Return (X, Y) of the center of cell containing provided text 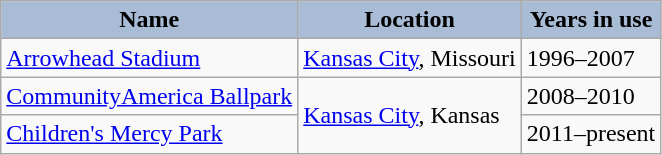
1996–2007 (590, 58)
Years in use (590, 20)
2011–present (590, 134)
CommunityAmerica Ballpark (150, 96)
Children's Mercy Park (150, 134)
Arrowhead Stadium (150, 58)
Kansas City, Missouri (410, 58)
Location (410, 20)
Name (150, 20)
2008–2010 (590, 96)
Kansas City, Kansas (410, 115)
